Return the [x, y] coordinate for the center point of the cell that contains the specified text.  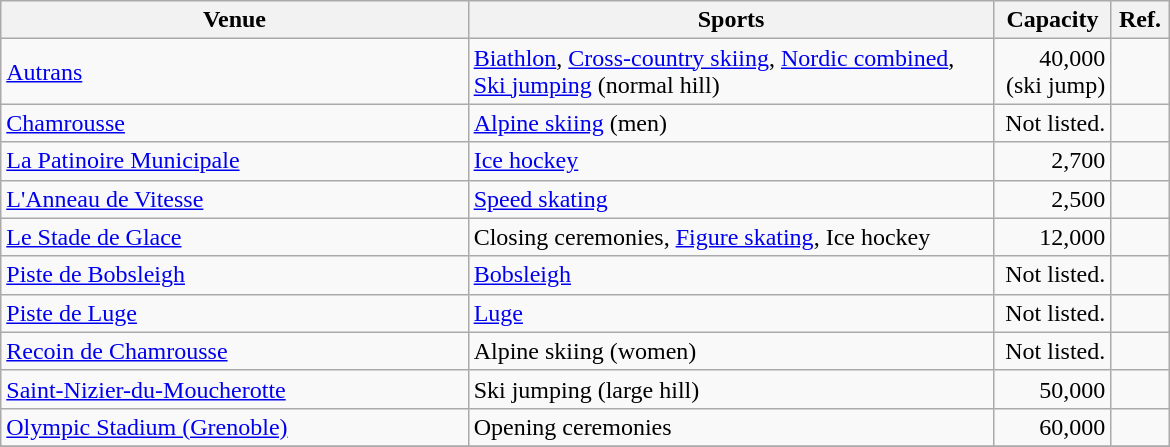
Alpine skiing (men) [731, 123]
Saint-Nizier-du-Moucherotte [234, 389]
La Patinoire Municipale [234, 161]
Ice hockey [731, 161]
60,000 [1052, 427]
12,000 [1052, 237]
Venue [234, 20]
Olympic Stadium (Grenoble) [234, 427]
Closing ceremonies, Figure skating, Ice hockey [731, 237]
Capacity [1052, 20]
40,000 (ski jump) [1052, 72]
Speed skating [731, 199]
2,500 [1052, 199]
Alpine skiing (women) [731, 351]
Luge [731, 313]
Chamrousse [234, 123]
Biathlon, Cross-country skiing, Nordic combined, Ski jumping (normal hill) [731, 72]
Piste de Luge [234, 313]
50,000 [1052, 389]
Recoin de Chamrousse [234, 351]
2,700 [1052, 161]
Ref. [1140, 20]
Le Stade de Glace [234, 237]
L'Anneau de Vitesse [234, 199]
Sports [731, 20]
Bobsleigh [731, 275]
Autrans [234, 72]
Ski jumping (large hill) [731, 389]
Piste de Bobsleigh [234, 275]
Opening ceremonies [731, 427]
